Return (X, Y) of the center of cell containing provided text 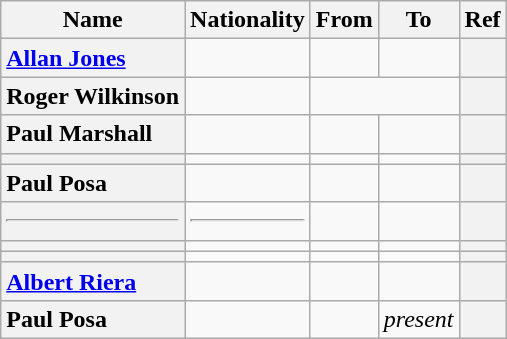
Albert Riera (93, 281)
Name (93, 20)
To (418, 20)
Roger Wilkinson (93, 96)
Ref (482, 20)
From (344, 20)
Paul Marshall (93, 134)
present (418, 319)
Allan Jones (93, 58)
Nationality (248, 20)
